Find where the given text appears and provide that cell's center as (X, Y) coordinate. 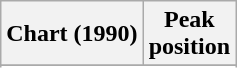
Peakposition (189, 34)
Chart (1990) (72, 34)
